Return (X, Y) of the center of cell containing provided text 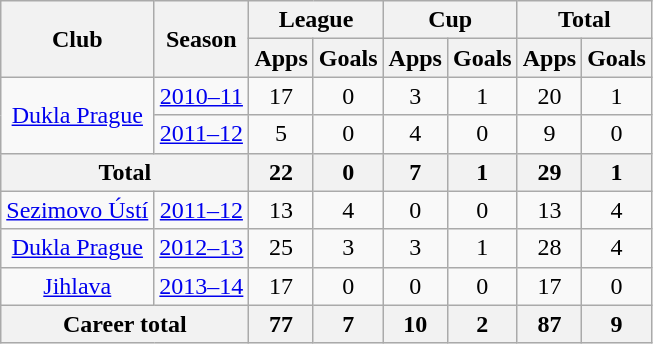
2 (482, 324)
2012–13 (202, 248)
Sezimovo Ústí (78, 210)
77 (281, 324)
87 (549, 324)
League (316, 20)
29 (549, 172)
Season (202, 39)
Cup (450, 20)
22 (281, 172)
20 (549, 96)
Jihlava (78, 286)
Career total (125, 324)
10 (415, 324)
5 (281, 134)
25 (281, 248)
2013–14 (202, 286)
28 (549, 248)
2010–11 (202, 96)
Club (78, 39)
